Search for the cell housing the specified text and yield its [x, y] center coordinate. 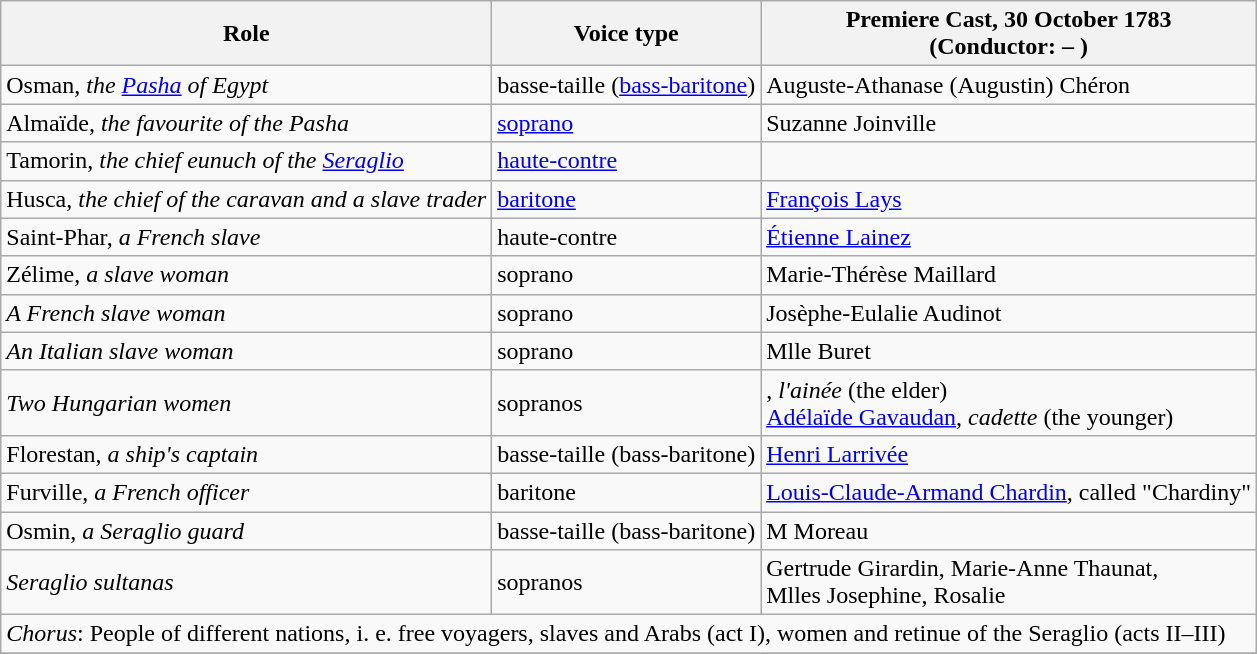
Marie-Thérèse Maillard [1009, 275]
Suzanne Joinville [1009, 123]
Louis-Claude-Armand Chardin, called "Chardiny" [1009, 492]
Saint-Phar, a French slave [246, 237]
Étienne Lainez [1009, 237]
Two Hungarian women [246, 402]
Almaïde, the favourite of the Pasha [246, 123]
, l'ainée (the elder)Adélaïde Gavaudan, cadette (the younger) [1009, 402]
Josèphe-Eulalie Audinot [1009, 313]
Osmin, a Seraglio guard [246, 531]
Chorus: People of different nations, i. e. free voyagers, slaves and Arabs (act I), women and retinue of the Seraglio (acts II–III) [629, 634]
Auguste-Athanase (Augustin) Chéron [1009, 85]
Furville, a French officer [246, 492]
Seraglio sultanas [246, 582]
A French slave woman [246, 313]
Tamorin, the chief eunuch of the Seraglio [246, 161]
Florestan, a ship's captain [246, 454]
Osman, the Pasha of Egypt [246, 85]
An Italian slave woman [246, 351]
Gertrude Girardin, Marie-Anne Thaunat,Mlles Josephine, Rosalie [1009, 582]
M Moreau [1009, 531]
François Lays [1009, 199]
Voice type [626, 34]
Henri Larrivée [1009, 454]
Husca, the chief of the caravan and a slave trader [246, 199]
Premiere Cast, 30 October 1783(Conductor: – ) [1009, 34]
Zélime, a slave woman [246, 275]
Role [246, 34]
Mlle Buret [1009, 351]
